Provide the [X, Y] coordinate of the cell's center where the given text is located.  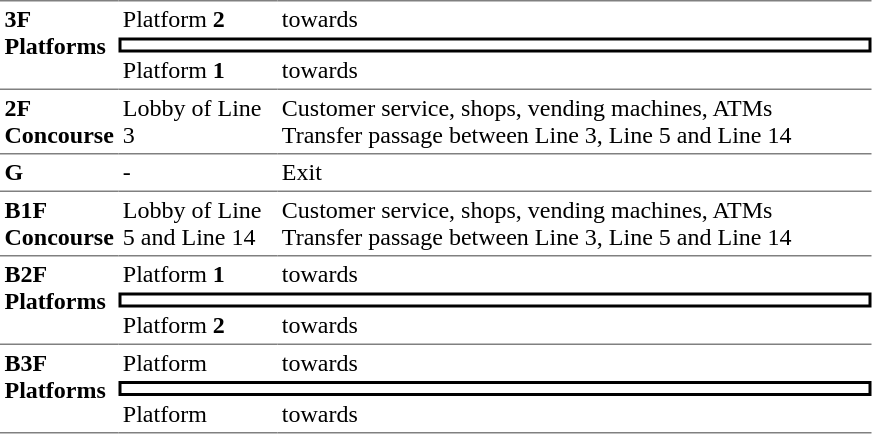
Lobby of Line 5 and Line 14 [198, 224]
Lobby of Line 3 [198, 121]
B1FConcourse [59, 224]
B2FPlatforms [59, 300]
- [198, 173]
3FPlatforms [59, 44]
B3FPlatforms [59, 389]
2FConcourse [59, 121]
Exit [574, 173]
G [59, 173]
